Search for the cell housing the specified text and yield its [X, Y] center coordinate. 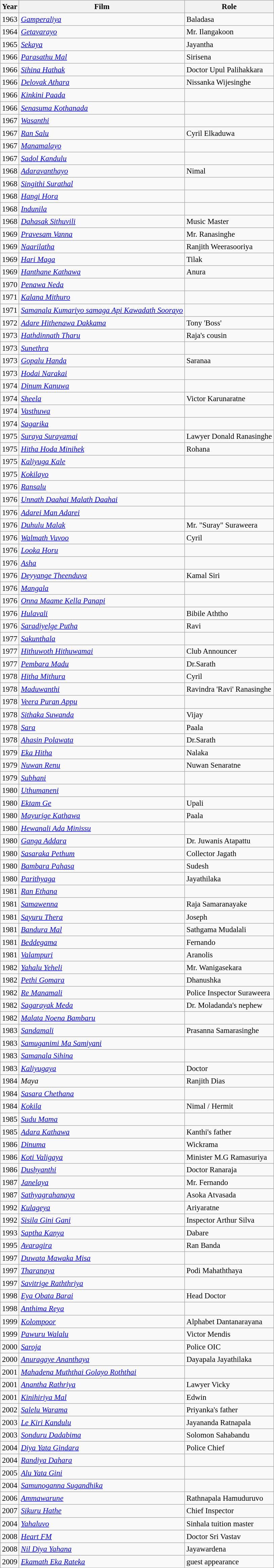
Raja's cousin [229, 335]
Hathdinnath Tharu [102, 335]
Sasaraka Pethum [102, 854]
Lawyer Vicky [229, 1385]
Penawa Neda [102, 285]
Sasara Chethana [102, 1094]
Looka Horu [102, 550]
Anuragaye Ananthaya [102, 1359]
Nimal / Hermit [229, 1107]
Cyril Elkaduwa [229, 133]
Ransalu [102, 487]
Mr. "Suray" Suraweera [229, 525]
Sagarika [102, 424]
Duhulu Malak [102, 525]
Veera Puran Appu [102, 702]
Saranaa [229, 361]
Ammawarune [102, 1498]
Edwin [229, 1397]
Mr. Ilangakoon [229, 32]
Jayawardena [229, 1549]
Yahaluvo [102, 1524]
Asha [102, 563]
Manamalayo [102, 146]
Hulavali [102, 613]
Sara [102, 727]
Maduwanthi [102, 689]
Subhani [102, 778]
Valampuri [102, 955]
Joseph [229, 917]
Jayathilaka [229, 879]
Mahadena Muththai Golayo Roththai [102, 1372]
Club Announcer [229, 651]
Indunila [102, 209]
Uthumaneni [102, 791]
Hithuwoth Hithuwamai [102, 651]
Dr. Juwanis Atapattu [229, 841]
Nissanka Wijesinghe [229, 82]
Singithi Surathal [102, 184]
Samanala Kumariyo samaga Api Kawadath Soorayo [102, 310]
Sayuru Thera [102, 917]
Ariyaratne [229, 1208]
Inspector Arthur Silva [229, 1220]
Wickrama [229, 1144]
Police OIC [229, 1347]
Doctor Sri Vastav [229, 1536]
Sihina Hathak [102, 70]
Lawyer Donald Ranasinghe [229, 436]
Sandamali [102, 1031]
Priyanka's father [229, 1410]
Pethi Gomara [102, 980]
Sheela [102, 398]
Suraya Surayamai [102, 436]
Dayapala Jayathilaka [229, 1359]
Samawenna [102, 904]
Anura [229, 272]
Re Manamali [102, 993]
Sathyagrahanaya [102, 1195]
Victor Karunaratne [229, 398]
Tilak [229, 260]
2005 [10, 1473]
Ektam Ge [102, 803]
Jayantha [229, 45]
Sirisena [229, 57]
Chief Inspector [229, 1511]
Adare Hithenawa Dakkama [102, 323]
Wasanthi [102, 120]
Asoka Atvasada [229, 1195]
Delovak Athara [102, 82]
Samuganimi Ma Samiyani [102, 1043]
Sadol Kandulu [102, 158]
Hitha Hoda Minihek [102, 449]
Sudesh [229, 866]
Naarilatha [102, 247]
Dhanushka [229, 980]
Bibile Aththo [229, 613]
Adaravanthayo [102, 171]
Kaliyuga Kale [102, 462]
Mr. Fernando [229, 1182]
Ran Salu [102, 133]
Deyyange Theenduva [102, 576]
Dushyanthi [102, 1170]
Parithyaga [102, 879]
2006 [10, 1498]
Tharanaya [102, 1271]
Hangi Hora [102, 196]
Tony 'Boss' [229, 323]
Kinkini Paada [102, 95]
Head Doctor [229, 1296]
Film [102, 7]
Diya Yata Gindara [102, 1448]
Doctor Upul Palihakkara [229, 70]
2009 [10, 1562]
Sakunthala [102, 639]
Raja Samaranayake [229, 904]
Dinuma [102, 1144]
Adarei Man Adarei [102, 512]
Ravindra 'Ravi' Ranasinghe [229, 689]
Anthima Reya [102, 1309]
1970 [10, 285]
Solomon Sahabandu [229, 1435]
Pembara Madu [102, 664]
Ran Banda [229, 1246]
Le Kiri Kandulu [102, 1422]
Eya Obata Barai [102, 1296]
Yahalu Yeheli [102, 967]
Music Master [229, 222]
Rohana [229, 449]
1993 [10, 1233]
Samanala Sihina [102, 1056]
Janelaya [102, 1182]
Aranolis [229, 955]
Kamal Siri [229, 576]
Kinihiriya Mal [102, 1397]
Mangala [102, 588]
Senasuma Kothanada [102, 108]
Collector Jagath [229, 854]
Sagarayak Meda [102, 1005]
Beddegama [102, 942]
Nil Diya Yahana [102, 1549]
Samunoganna Sugandhika [102, 1486]
Dabare [229, 1233]
1964 [10, 32]
Ranjith Weerasooriya [229, 247]
Police Inspector Suraweera [229, 993]
Ranjith Dias [229, 1081]
Eka Hitha [102, 753]
Hewanali Ada Minissu [102, 829]
Fernando [229, 942]
Saptha Kanya [102, 1233]
Salelu Warama [102, 1410]
Mr. Ranasinghe [229, 234]
Upali [229, 803]
Saroja [102, 1347]
Anantha Rathriya [102, 1385]
Sunethra [102, 348]
Doctor Ranaraja [229, 1170]
Role [229, 7]
Kaliyugaya [102, 1069]
Maya [102, 1081]
Alu Yata Gini [102, 1473]
1963 [10, 20]
Adara Kathawa [102, 1132]
Ahasin Polawata [102, 740]
Doctor [229, 1069]
Sithaka Suwanda [102, 715]
Saradiyelge Putha [102, 626]
Hitha Mithura [102, 677]
Malata Noena Bambaru [102, 1018]
Victor Mendis [229, 1334]
Kulageya [102, 1208]
Savitrige Raththriya [102, 1284]
Rathnapala Hamuduruvo [229, 1498]
Nimal [229, 171]
Sonduru Dadabima [102, 1435]
Sathgama Mudalali [229, 929]
Heart FM [102, 1536]
1965 [10, 45]
Nuwan Senaratne [229, 765]
Alphabet Dantanarayana [229, 1322]
Ekamath Eka Rateka [102, 1562]
1972 [10, 323]
Gopalu Handa [102, 361]
Nuwan Renu [102, 765]
Mayurige Kathawa [102, 816]
Pravesam Vanna [102, 234]
Randiya Dahara [102, 1460]
Kanthi's father [229, 1132]
guest appearance [229, 1562]
Walmath Vuvoo [102, 538]
Ravi [229, 626]
Gamperaliya [102, 20]
Minister M.G Ramasuriya [229, 1157]
Avaragira [102, 1246]
Jayananda Ratnapala [229, 1422]
Mr. Wanigasekara [229, 967]
2002 [10, 1410]
Prasanna Samarasinghe [229, 1031]
Kalana Mithuro [102, 298]
Kokila [102, 1107]
Hodai Narakai [102, 373]
Baladasa [229, 20]
Koti Valigaya [102, 1157]
Ganga Addara [102, 841]
Kolompoor [102, 1322]
Duwata Mawaka Misa [102, 1258]
Kokilayo [102, 474]
Hanthane Kathawa [102, 272]
Police Chief [229, 1448]
Dr. Moladanda's nephew [229, 1005]
Podi Mahaththaya [229, 1271]
Getavarayo [102, 32]
Unnath Daahai Malath Daahai [102, 500]
Sinhala tuition master [229, 1524]
Sudu Mama [102, 1119]
Sisila Gini Gani [102, 1220]
Bambara Pahasa [102, 866]
Pawuru Walalu [102, 1334]
Sikuru Hathe [102, 1511]
Sekaya [102, 45]
1995 [10, 1246]
Onna Maame Kella Panapi [102, 601]
Dinum Kanuwa [102, 386]
Nalaka [229, 753]
Dahasak Sithuvili [102, 222]
Vasthuwa [102, 411]
Hari Maga [102, 260]
Year [10, 7]
Parasathu Mal [102, 57]
Vijay [229, 715]
Ran Ethana [102, 891]
2007 [10, 1511]
Bandura Mal [102, 929]
